Capture the cell that displays the provided text and extract its (X, Y) central coordinate. 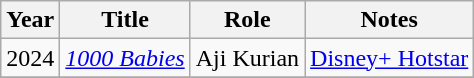
Year (30, 20)
2024 (30, 58)
Aji Kurian (247, 58)
Notes (390, 20)
Title (125, 20)
1000 Babies (125, 58)
Role (247, 20)
Disney+ Hotstar (390, 58)
